For the text-containing cell, return its midpoint in (x, y) coordinate format. 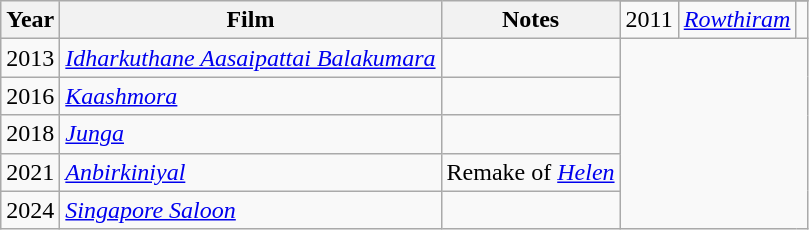
Idharkuthane Aasaipattai Balakumara (250, 58)
Anbirkiniyal (250, 172)
2024 (30, 210)
Rowthiram (737, 20)
Junga (250, 134)
2013 (30, 58)
Film (250, 20)
2016 (30, 96)
2011 (649, 20)
Notes (530, 20)
Kaashmora (250, 96)
Remake of Helen (530, 172)
Year (30, 20)
2018 (30, 134)
2021 (30, 172)
Singapore Saloon (250, 210)
